Pinpoint the cell where the given text exists, returning its (x, y) midpoint coordinate. 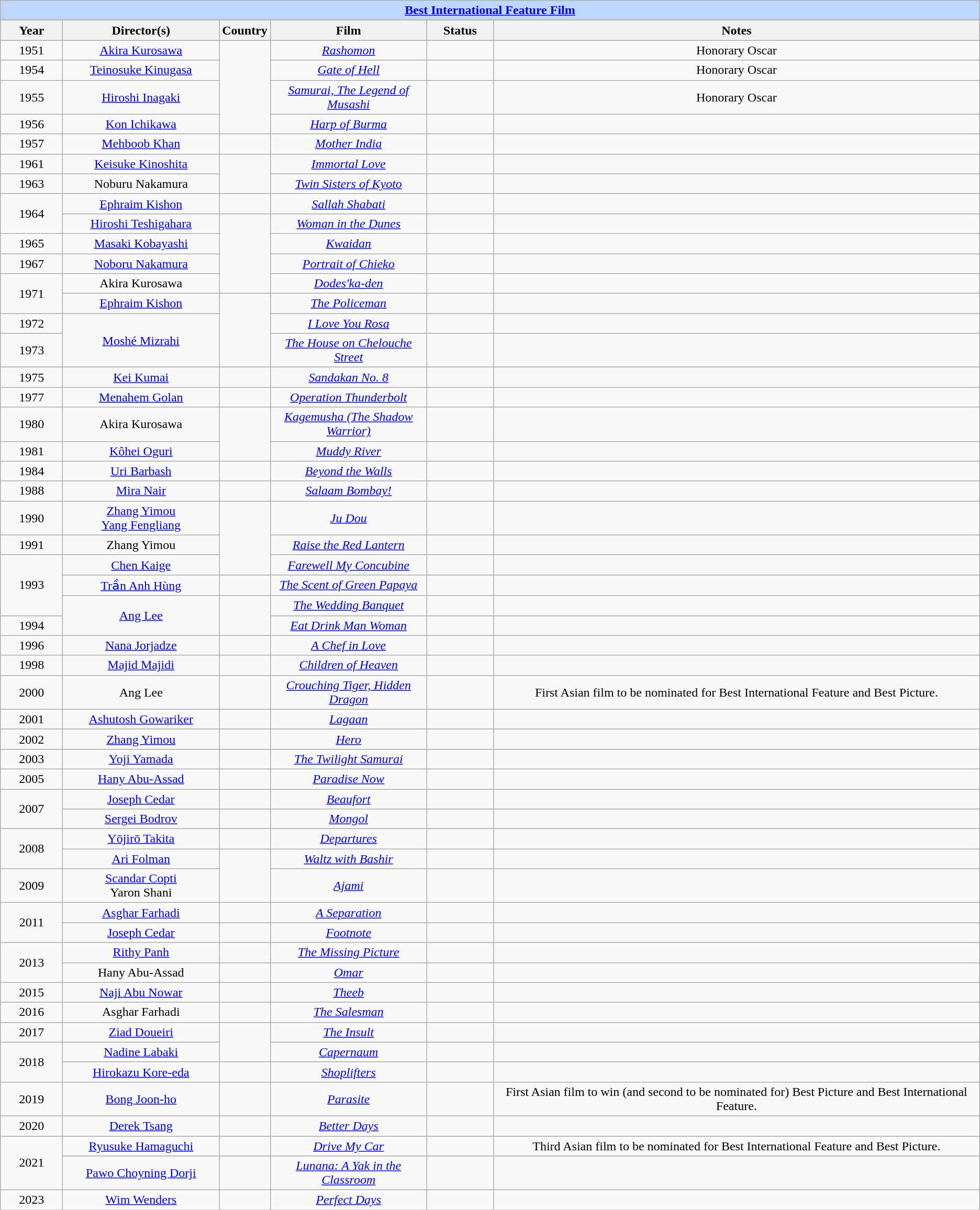
1973 (31, 351)
Country (245, 30)
Footnote (349, 933)
The Missing Picture (349, 953)
Third Asian film to be nominated for Best International Feature and Best Picture. (736, 1146)
Teinosuke Kinugasa (141, 70)
2013 (31, 962)
2015 (31, 992)
Sergei Bodrov (141, 819)
1951 (31, 50)
The Wedding Banquet (349, 606)
2008 (31, 849)
Keisuke Kinoshita (141, 164)
A Separation (349, 913)
1956 (31, 124)
2019 (31, 1099)
Rashomon (349, 50)
Nana Jorjadze (141, 645)
I Love You Rosa (349, 323)
Mira Nair (141, 491)
1988 (31, 491)
1990 (31, 518)
Kagemusha (The Shadow Warrior) (349, 424)
Beaufort (349, 799)
The Twilight Samurai (349, 759)
Woman in the Dunes (349, 223)
Ju Dou (349, 518)
1955 (31, 97)
2011 (31, 923)
Chen Kaige (141, 565)
Nadine Labaki (141, 1052)
Capernaum (349, 1052)
The House on Chelouche Street (349, 351)
Naji Abu Nowar (141, 992)
Notes (736, 30)
Drive My Car (349, 1146)
Mother India (349, 144)
1996 (31, 645)
2020 (31, 1126)
Noburu Nakamura (141, 184)
2000 (31, 692)
Mongol (349, 819)
Hirokazu Kore-eda (141, 1072)
Beyond the Walls (349, 471)
Perfect Days (349, 1200)
1954 (31, 70)
2003 (31, 759)
Farewell My Concubine (349, 565)
2001 (31, 719)
Better Days (349, 1126)
2007 (31, 809)
Hiroshi Teshigahara (141, 223)
Mehboob Khan (141, 144)
Noboru Nakamura (141, 263)
Ari Folman (141, 859)
Dodes'ka-den (349, 284)
Theeb (349, 992)
Bong Joon-ho (141, 1099)
A Chef in Love (349, 645)
Operation Thunderbolt (349, 397)
Director(s) (141, 30)
Sallah Shabati (349, 204)
Kôhei Oguri (141, 451)
Paradise Now (349, 779)
Uri Barbash (141, 471)
Pawo Choyning Dorji (141, 1173)
1964 (31, 214)
Ashutosh Gowariker (141, 719)
1967 (31, 263)
2016 (31, 1012)
1981 (31, 451)
Salaam Bombay! (349, 491)
Ziad Doueiri (141, 1032)
Best International Feature Film (490, 10)
Raise the Red Lantern (349, 545)
Derek Tsang (141, 1126)
Menahem Golan (141, 397)
1998 (31, 665)
Immortal Love (349, 164)
1971 (31, 294)
Moshé Mizrahi (141, 340)
Masaki Kobayashi (141, 243)
Samurai, The Legend of Musashi (349, 97)
Parasite (349, 1099)
The Policeman (349, 304)
1984 (31, 471)
2021 (31, 1163)
2023 (31, 1200)
Kwaidan (349, 243)
Ryusuke Hamaguchi (141, 1146)
Portrait of Chieko (349, 263)
1961 (31, 164)
Gate of Hell (349, 70)
Majid Majidi (141, 665)
Year (31, 30)
Crouching Tiger, Hidden Dragon (349, 692)
Eat Drink Man Woman (349, 625)
1991 (31, 545)
Trần Anh Hùng (141, 585)
Harp of Burma (349, 124)
Status (460, 30)
2002 (31, 739)
Hero (349, 739)
2009 (31, 886)
Hiroshi Inagaki (141, 97)
1980 (31, 424)
The Insult (349, 1032)
Lagaan (349, 719)
Wim Wenders (141, 1200)
Kon Ichikawa (141, 124)
Children of Heaven (349, 665)
1975 (31, 377)
Waltz with Bashir (349, 859)
Omar (349, 972)
First Asian film to win (and second to be nominated for) Best Picture and Best International Feature. (736, 1099)
2018 (31, 1062)
Ajami (349, 886)
Lunana: A Yak in the Classroom (349, 1173)
1972 (31, 323)
1993 (31, 585)
1994 (31, 625)
1977 (31, 397)
Rithy Panh (141, 953)
Zhang YimouYang Fengliang (141, 518)
The Scent of Green Papaya (349, 585)
Yōjirō Takita (141, 839)
1963 (31, 184)
1957 (31, 144)
Yoji Yamada (141, 759)
Shoplifters (349, 1072)
2017 (31, 1032)
Scandar CoptiYaron Shani (141, 886)
Film (349, 30)
Twin Sisters of Kyoto (349, 184)
Departures (349, 839)
Muddy River (349, 451)
2005 (31, 779)
Kei Kumai (141, 377)
First Asian film to be nominated for Best International Feature and Best Picture. (736, 692)
The Salesman (349, 1012)
1965 (31, 243)
Sandakan No. 8 (349, 377)
